Identify which cell holds the provided text, then report its (X, Y) central coordinate. 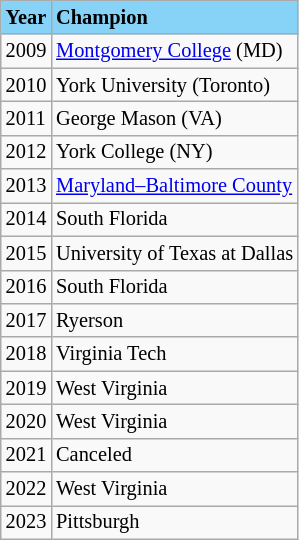
Maryland–Baltimore County (174, 186)
2020 (26, 421)
2015 (26, 253)
Virginia Tech (174, 354)
2014 (26, 219)
2010 (26, 85)
George Mason (VA) (174, 118)
2016 (26, 287)
Canceled (174, 455)
2018 (26, 354)
Champion (174, 17)
2009 (26, 51)
2023 (26, 522)
2013 (26, 186)
2011 (26, 118)
York College (NY) (174, 152)
2017 (26, 320)
Ryerson (174, 320)
2022 (26, 489)
2021 (26, 455)
Montgomery College (MD) (174, 51)
Year (26, 17)
York University (Toronto) (174, 85)
Pittsburgh (174, 522)
University of Texas at Dallas (174, 253)
2012 (26, 152)
2019 (26, 388)
